Return the [x, y] coordinate for the center point of the cell that contains the specified text.  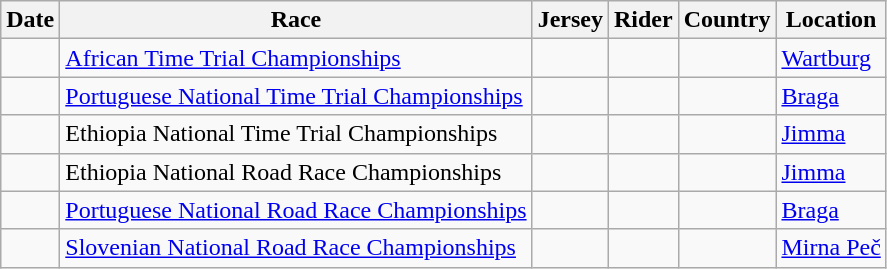
Portuguese National Time Trial Championships [296, 96]
Race [296, 20]
Slovenian National Road Race Championships [296, 248]
Wartburg [831, 58]
Country [727, 20]
Rider [643, 20]
Mirna Peč [831, 248]
Ethiopia National Road Race Championships [296, 172]
African Time Trial Championships [296, 58]
Portuguese National Road Race Championships [296, 210]
Ethiopia National Time Trial Championships [296, 134]
Location [831, 20]
Date [30, 20]
Jersey [570, 20]
